Find where the given text appears and provide that cell's center as [x, y] coordinate. 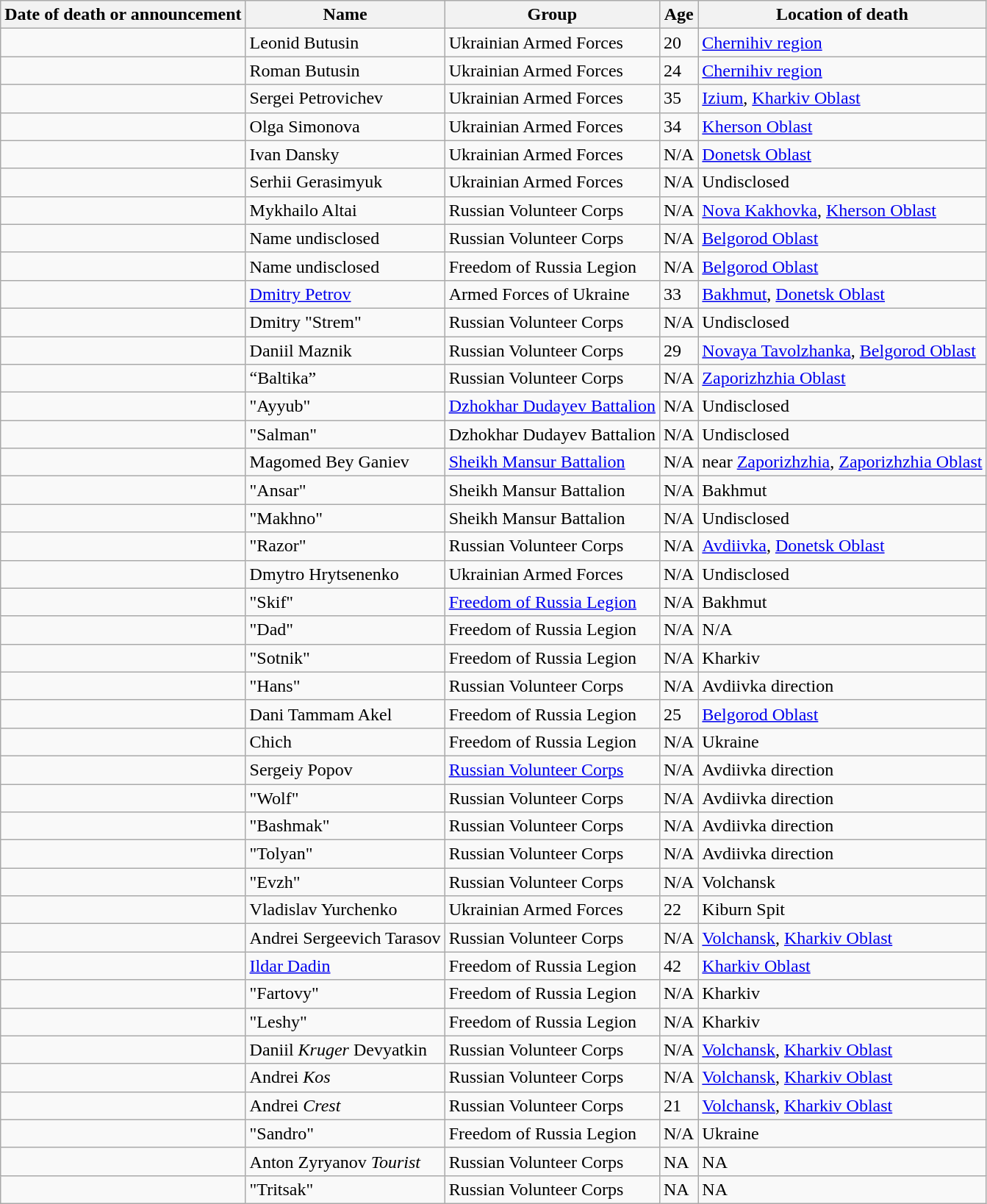
Kharkiv Oblast [842, 966]
"Ansar" [345, 490]
Sergei Petrovichev [345, 98]
Kherson Oblast [842, 126]
Date of death or announcement [123, 15]
near Zaporizhzhia, Zaporizhzhia Oblast [842, 462]
Ivan Dansky [345, 154]
"Evzh" [345, 882]
Dmitry Petrov [345, 294]
"Salman" [345, 434]
Armed Forces of Ukraine [552, 294]
Andrei Kos [345, 1078]
Roman Butusin [345, 71]
"Skif" [345, 602]
Mykhailo Altai [345, 210]
Nova Kakhovka, Kherson Oblast [842, 210]
Anton Zyryanov Tourist [345, 1161]
Serhii Gerasimyuk [345, 182]
Andrei Crest [345, 1106]
Novaya Tavolzhanka, Belgorod Oblast [842, 351]
Dmytro Hrytsenenko [345, 574]
"Wolf" [345, 798]
Magomed Bey Ganiev [345, 462]
"Sandro" [345, 1133]
Dmitry "Strem" [345, 322]
25 [678, 714]
24 [678, 71]
22 [678, 910]
Location of death [842, 15]
Chich [345, 742]
"Fartovy" [345, 994]
"Hans" [345, 686]
42 [678, 966]
35 [678, 98]
"Leshy" [345, 1022]
Kiburn Spit [842, 910]
29 [678, 351]
"Razor" [345, 546]
Izium, Kharkiv Oblast [842, 98]
"Dad" [345, 630]
Daniil Kruger Devyatkin [345, 1050]
“Baltika” [345, 379]
Name [345, 15]
Donetsk Oblast [842, 154]
Sergeiy Popov [345, 770]
Group [552, 15]
Avdiivka, Donetsk Oblast [842, 546]
Olga Simonova [345, 126]
Age [678, 15]
20 [678, 43]
Volchansk [842, 882]
"Ayyub" [345, 406]
33 [678, 294]
"Tolyan" [345, 854]
"Tritsak" [345, 1189]
"Makhno" [345, 518]
"Sotnik" [345, 658]
Zaporizhzhia Oblast [842, 379]
Leonid Butusin [345, 43]
"Bashmak" [345, 826]
Vladislav Yurchenko [345, 910]
Ildar Dadin [345, 966]
Andrei Sergeevich Tarasov [345, 938]
21 [678, 1106]
34 [678, 126]
Bakhmut, Donetsk Oblast [842, 294]
Daniil Maznik [345, 351]
Dani Tammam Akel [345, 714]
